Locate the cell with the specified text and output its [x, y] center coordinate. 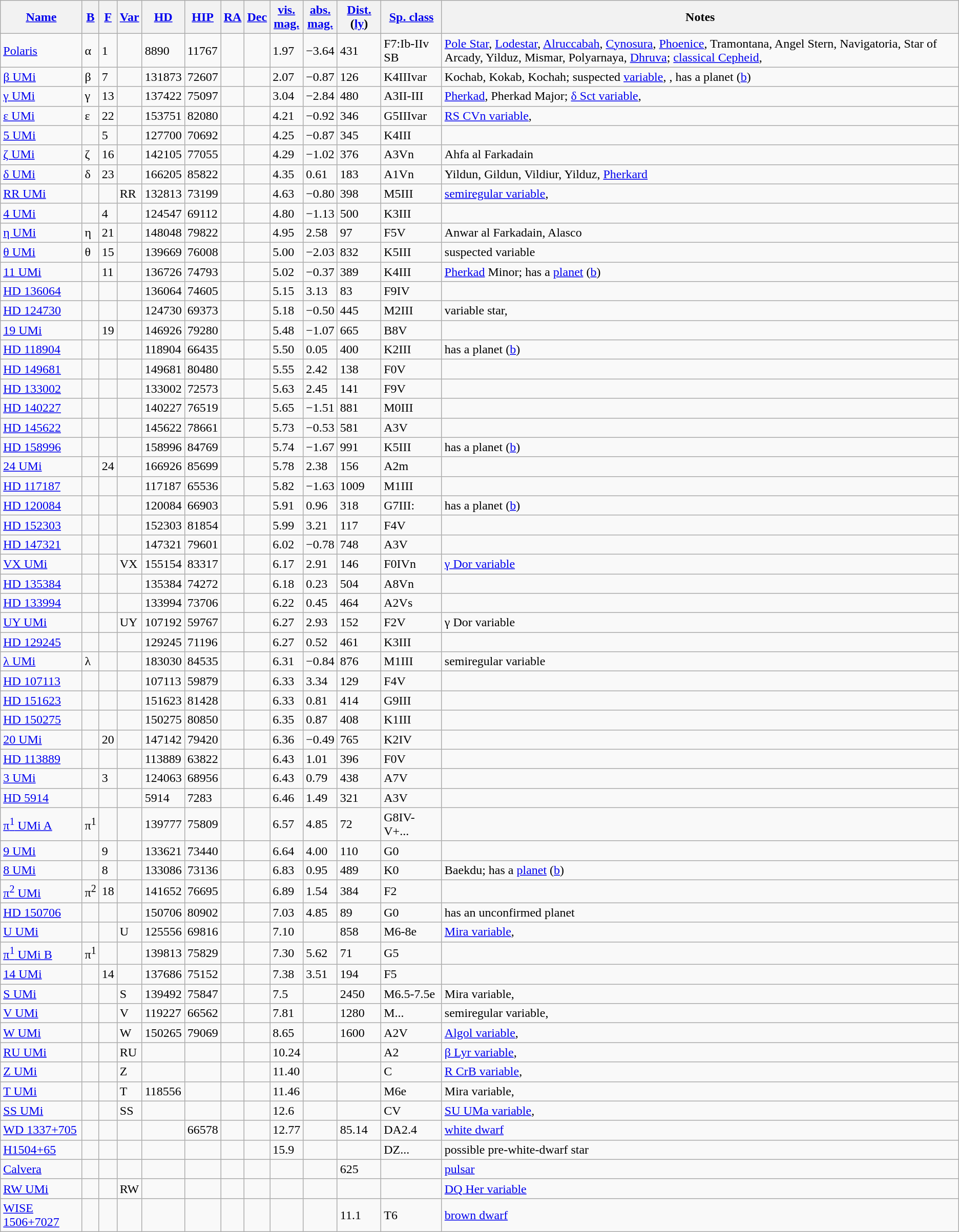
−1.02 [321, 155]
500 [359, 213]
73706 [203, 603]
T UMi [41, 1091]
M6e [412, 1091]
Yildun, Gildun, Vildiur, Yilduz, Pherkard [700, 174]
124730 [163, 311]
π2 [90, 891]
69112 [203, 213]
K4IIIvar [412, 77]
151623 [163, 700]
991 [359, 447]
1.49 [321, 798]
A8Vn [412, 583]
5914 [163, 798]
133621 [163, 851]
665 [359, 330]
16 [108, 155]
ε UMi [41, 116]
K1III [412, 720]
66562 [203, 1013]
133086 [163, 870]
6.22 [287, 603]
120084 [163, 505]
5 [108, 135]
−0.50 [321, 311]
75829 [203, 953]
19 UMi [41, 330]
59767 [203, 623]
UY [129, 623]
VX [129, 564]
135384 [163, 583]
1.54 [321, 891]
146 [359, 564]
HD [163, 17]
0.45 [321, 603]
B [90, 17]
V [129, 1013]
HD 129245 [41, 642]
24 [108, 466]
7.5 [287, 994]
76519 [203, 408]
vis.mag. [287, 17]
20 UMi [41, 739]
70692 [203, 135]
79601 [203, 544]
881 [359, 408]
73199 [203, 194]
133994 [163, 603]
RA [233, 17]
11767 [203, 50]
85699 [203, 466]
HD 136064 [41, 291]
F7:Ib-IIv SB [412, 50]
6.89 [287, 891]
59879 [203, 681]
63822 [203, 759]
11.46 [287, 1091]
HD 150275 [41, 720]
0.52 [321, 642]
B8V [412, 330]
−0.92 [321, 116]
possible pre-white-dwarf star [700, 1150]
15 [108, 252]
6.17 [287, 564]
1600 [359, 1033]
R CrB variable, [700, 1072]
80480 [203, 369]
8 [108, 870]
11.1 [359, 1215]
θ [90, 252]
127700 [163, 135]
ζ [90, 155]
1280 [359, 1013]
110 [359, 851]
75847 [203, 994]
89 [359, 912]
13 [108, 96]
−0.84 [321, 662]
126 [359, 77]
−1.13 [321, 213]
6.35 [287, 720]
RS CVn variable, [700, 116]
WISE 1506+7027 [41, 1215]
129245 [163, 642]
δ UMi [41, 174]
461 [359, 642]
9 [108, 851]
SS UMi [41, 1111]
F9IV [412, 291]
abs.mag. [321, 17]
F5V [412, 232]
345 [359, 135]
1.97 [287, 50]
396 [359, 759]
Kochab, Kokab, Kochah; suspected variable, , has a planet (b) [700, 77]
−1.51 [321, 408]
K2III [412, 350]
136726 [163, 272]
66903 [203, 505]
−2.84 [321, 96]
18 [108, 891]
−0.53 [321, 428]
408 [359, 720]
158996 [163, 447]
4.80 [287, 213]
2450 [359, 994]
5.65 [287, 408]
12.6 [287, 1111]
Name [41, 17]
VX UMi [41, 564]
DZ... [412, 1150]
U [129, 932]
22 [108, 116]
152303 [163, 525]
HD 158996 [41, 447]
S [129, 994]
146926 [163, 330]
504 [359, 583]
72 [359, 824]
−1.63 [321, 486]
4.00 [321, 851]
Pherkad, Pherkad Major; δ Sct variable, [700, 96]
brown dwarf [700, 1215]
445 [359, 311]
RU UMi [41, 1052]
Ahfa al Farkadain [700, 155]
78661 [203, 428]
−1.07 [321, 330]
85.14 [359, 1130]
HD 124730 [41, 311]
A1Vn [412, 174]
85822 [203, 174]
24 UMi [41, 466]
74272 [203, 583]
438 [359, 778]
11 UMi [41, 272]
HD 151623 [41, 700]
5.78 [287, 466]
80850 [203, 720]
W UMi [41, 1033]
0.87 [321, 720]
2.45 [321, 389]
F5 [412, 974]
RW [129, 1188]
β UMi [41, 77]
113889 [163, 759]
M6.5-7.5e [412, 994]
M6-8e [412, 932]
11 [108, 272]
Anwar al Farkadain, Alasco [700, 232]
72573 [203, 389]
F2V [412, 623]
HD 120084 [41, 505]
Var [129, 17]
W [129, 1033]
65536 [203, 486]
Calvera [41, 1169]
84535 [203, 662]
HIP [203, 17]
3.13 [321, 291]
suspected variable [700, 252]
M... [412, 1013]
8 UMi [41, 870]
4 [108, 213]
δ [90, 174]
Z UMi [41, 1072]
G8IV-V+... [412, 824]
138 [359, 369]
Dec [257, 17]
74793 [203, 272]
74605 [203, 291]
141652 [163, 891]
5.55 [287, 369]
81854 [203, 525]
131873 [163, 77]
8.65 [287, 1033]
398 [359, 194]
π2 UMi [41, 891]
A2m [412, 466]
166926 [163, 466]
147142 [163, 739]
107113 [163, 681]
0.79 [321, 778]
150265 [163, 1033]
S UMi [41, 994]
9 UMi [41, 851]
14 UMi [41, 974]
A2 [412, 1052]
HD 5914 [41, 798]
4.63 [287, 194]
0.95 [321, 870]
Notes [700, 17]
HD 152303 [41, 525]
variable star, [700, 311]
−0.49 [321, 739]
149681 [163, 369]
124063 [163, 778]
153751 [163, 116]
3.04 [287, 96]
G9III [412, 700]
69373 [203, 311]
HD 149681 [41, 369]
7.30 [287, 953]
white dwarf [700, 1130]
0.61 [321, 174]
152 [359, 623]
ζ UMi [41, 155]
RU [129, 1052]
139669 [163, 252]
150275 [163, 720]
75809 [203, 824]
5.74 [287, 447]
19 [108, 330]
HD 117187 [41, 486]
DQ Her variable [700, 1188]
119227 [163, 1013]
140227 [163, 408]
6.57 [287, 824]
2.93 [321, 623]
145622 [163, 428]
Polaris [41, 50]
has an unconfirmed planet [700, 912]
765 [359, 739]
η UMi [41, 232]
139813 [163, 953]
5.00 [287, 252]
0.81 [321, 700]
HD 107113 [41, 681]
6.18 [287, 583]
DA2.4 [412, 1130]
166205 [163, 174]
θ UMi [41, 252]
γ [90, 96]
T6 [412, 1215]
82080 [203, 116]
132813 [163, 194]
U UMi [41, 932]
β [90, 77]
14 [108, 974]
λ UMi [41, 662]
81428 [203, 700]
−0.78 [321, 544]
12.77 [287, 1130]
5.99 [287, 525]
79822 [203, 232]
11.40 [287, 1072]
75097 [203, 96]
6.46 [287, 798]
5.82 [287, 486]
7.38 [287, 974]
124547 [163, 213]
1 [108, 50]
389 [359, 272]
HD 113889 [41, 759]
2.91 [321, 564]
141 [359, 389]
Z [129, 1072]
pulsar [700, 1169]
80902 [203, 912]
RR [129, 194]
HD 150706 [41, 912]
376 [359, 155]
107192 [163, 623]
2.38 [321, 466]
21 [108, 232]
4.29 [287, 155]
V UMi [41, 1013]
139492 [163, 994]
136064 [163, 291]
5.73 [287, 428]
76695 [203, 891]
1009 [359, 486]
HD 147321 [41, 544]
2.42 [321, 369]
118556 [163, 1091]
414 [359, 700]
M5III [412, 194]
183 [359, 174]
F [108, 17]
147321 [163, 544]
CV [412, 1111]
HD 133002 [41, 389]
HD 118904 [41, 350]
8890 [163, 50]
π1 UMi A [41, 824]
71196 [203, 642]
75152 [203, 974]
γ UMi [41, 96]
581 [359, 428]
5.63 [287, 389]
G7III: [412, 505]
5.15 [287, 291]
RR UMi [41, 194]
SS [129, 1111]
118904 [163, 350]
6.02 [287, 544]
5.48 [287, 330]
Sp. class [412, 17]
84769 [203, 447]
Baekdu; has a planet (b) [700, 870]
−3.64 [321, 50]
5.91 [287, 505]
3.51 [321, 974]
83317 [203, 564]
ε [90, 116]
66578 [203, 1130]
H1504+65 [41, 1150]
7.10 [287, 932]
6.36 [287, 739]
148048 [163, 232]
3 [108, 778]
Pherkad Minor; has a planet (b) [700, 272]
−0.37 [321, 272]
−1.67 [321, 447]
F9V [412, 389]
5.50 [287, 350]
WD 1337+705 [41, 1130]
UY UMi [41, 623]
G5IIIvar [412, 116]
3.21 [321, 525]
66435 [203, 350]
431 [359, 50]
K2IV [412, 739]
76008 [203, 252]
464 [359, 603]
5 UMi [41, 135]
79069 [203, 1033]
748 [359, 544]
K0 [412, 870]
194 [359, 974]
489 [359, 870]
4.21 [287, 116]
6.64 [287, 851]
129 [359, 681]
150706 [163, 912]
7283 [203, 798]
0.23 [321, 583]
3 UMi [41, 778]
4.35 [287, 174]
HD 133994 [41, 603]
137422 [163, 96]
155154 [163, 564]
SU UMa variable, [700, 1111]
142105 [163, 155]
M2III [412, 311]
321 [359, 798]
G5 [412, 953]
318 [359, 505]
6.83 [287, 870]
400 [359, 350]
A3II-III [412, 96]
6.31 [287, 662]
λ [90, 662]
5.62 [321, 953]
858 [359, 932]
71 [359, 953]
4.95 [287, 232]
625 [359, 1169]
137686 [163, 974]
HD 145622 [41, 428]
semiregular variable [700, 662]
117187 [163, 486]
HD 135384 [41, 583]
β Lyr variable, [700, 1052]
133002 [163, 389]
0.96 [321, 505]
0.05 [321, 350]
7.81 [287, 1013]
5.18 [287, 311]
83 [359, 291]
A2Vs [412, 603]
97 [359, 232]
M0III [412, 408]
T [129, 1091]
480 [359, 96]
η [90, 232]
4 UMi [41, 213]
HD 140227 [41, 408]
2.58 [321, 232]
A3Vn [412, 155]
−0.80 [321, 194]
Algol variable, [700, 1033]
α [90, 50]
125556 [163, 932]
7.03 [287, 912]
139777 [163, 824]
Dist. (ly) [359, 17]
73440 [203, 851]
15.9 [287, 1150]
117 [359, 525]
77055 [203, 155]
156 [359, 466]
73136 [203, 870]
79280 [203, 330]
72607 [203, 77]
384 [359, 891]
C [412, 1072]
3.34 [321, 681]
2.07 [287, 77]
4.25 [287, 135]
69816 [203, 932]
832 [359, 252]
−2.03 [321, 252]
10.24 [287, 1052]
23 [108, 174]
F2 [412, 891]
A2V [412, 1033]
876 [359, 662]
68956 [203, 778]
F0IVn [412, 564]
π1 UMi B [41, 953]
20 [108, 739]
346 [359, 116]
183030 [163, 662]
5.02 [287, 272]
1.01 [321, 759]
RW UMi [41, 1188]
7 [108, 77]
A7V [412, 778]
79420 [203, 739]
